For the text-containing cell, return its midpoint in [X, Y] coordinate format. 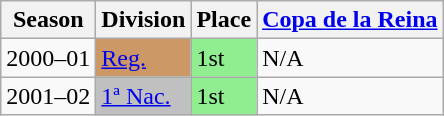
Season [48, 20]
Copa de la Reina [350, 20]
1ª Nac. [144, 96]
2001–02 [48, 96]
Division [144, 20]
2000–01 [48, 58]
Place [224, 20]
Reg. [144, 58]
